Locate the cell with the specified text and output its (x, y) center coordinate. 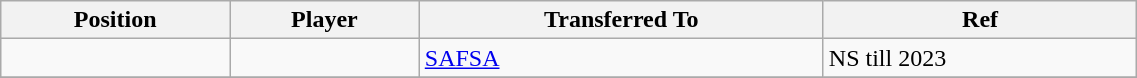
Ref (980, 20)
SAFSA (621, 58)
Transferred To (621, 20)
Position (116, 20)
Player (325, 20)
NS till 2023 (980, 58)
